Extract the [X, Y] coordinate from the center of the cell holding the provided text.  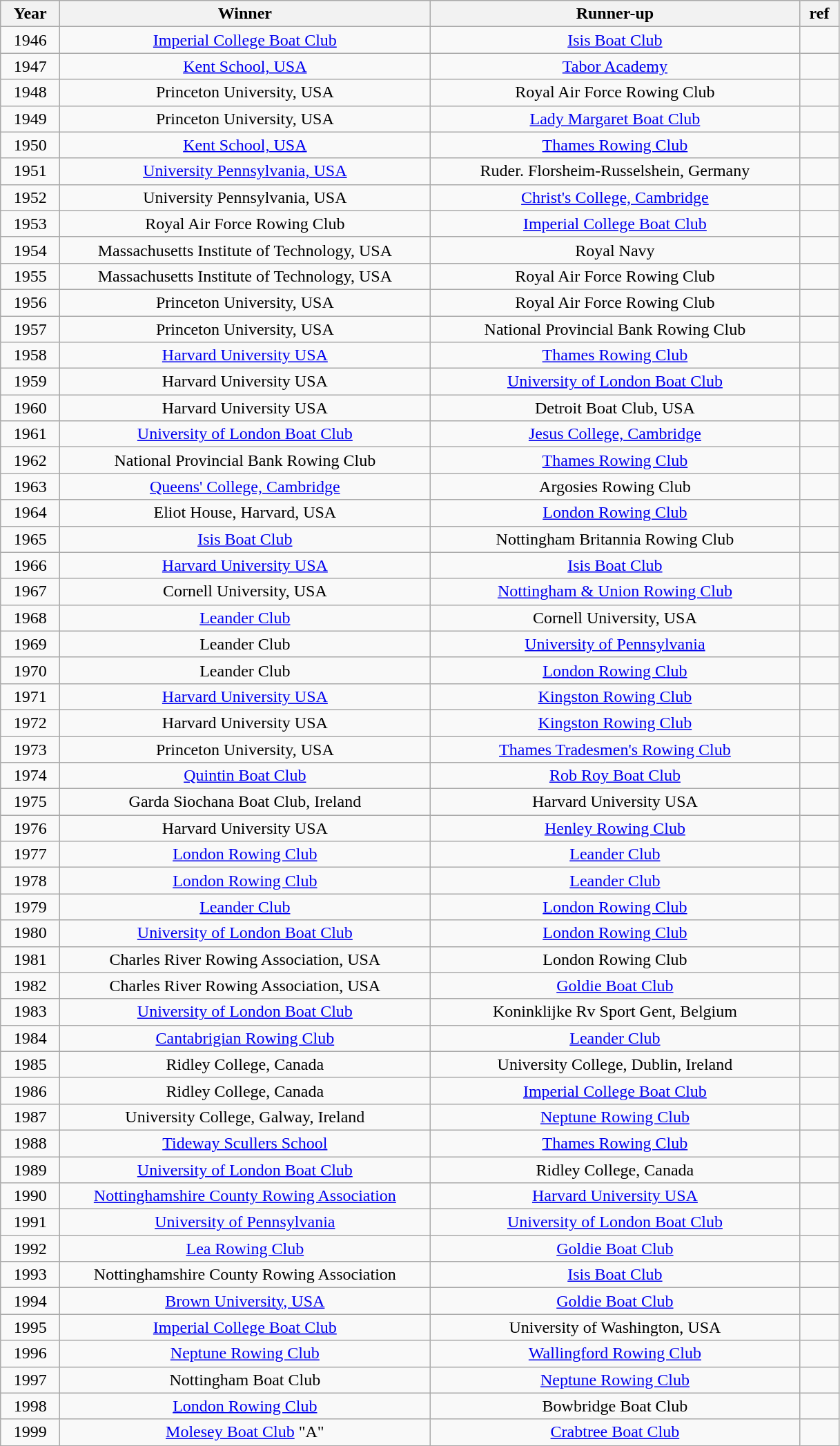
Nottingham Britannia Rowing Club [615, 539]
Nottingham & Union Rowing Club [615, 592]
1993 [30, 1275]
1973 [30, 749]
1977 [30, 854]
1983 [30, 1012]
1964 [30, 513]
Eliot House, Harvard, USA [245, 513]
1976 [30, 828]
1963 [30, 487]
Quintin Boat Club [245, 776]
1986 [30, 1091]
1974 [30, 776]
1957 [30, 329]
1989 [30, 1170]
1970 [30, 670]
1979 [30, 907]
Thames Tradesmen's Rowing Club [615, 749]
Koninklijke Rv Sport Gent, Belgium [615, 1012]
1946 [30, 40]
1992 [30, 1249]
1947 [30, 66]
Cantabrigian Rowing Club [245, 1038]
1987 [30, 1117]
1969 [30, 644]
Queens' College, Cambridge [245, 487]
1999 [30, 1432]
1949 [30, 119]
1950 [30, 145]
Wallingford Rowing Club [615, 1354]
Garda Siochana Boat Club, Ireland [245, 802]
Molesey Boat Club "A" [245, 1432]
1982 [30, 986]
Royal Navy [615, 250]
1984 [30, 1038]
1960 [30, 408]
1971 [30, 696]
1967 [30, 592]
1956 [30, 302]
1996 [30, 1354]
Year [30, 14]
Tideway Scullers School [245, 1143]
1953 [30, 224]
Lady Margaret Boat Club [615, 119]
Lea Rowing Club [245, 1249]
Ruder. Florsheim-Russelshein, Germany [615, 171]
1952 [30, 197]
Henley Rowing Club [615, 828]
1951 [30, 171]
1990 [30, 1196]
1981 [30, 959]
1954 [30, 250]
Rob Roy Boat Club [615, 776]
Winner [245, 14]
1998 [30, 1406]
1985 [30, 1064]
Christ's College, Cambridge [615, 197]
Runner-up [615, 14]
1997 [30, 1380]
1972 [30, 723]
1975 [30, 802]
ref [819, 14]
Brown University, USA [245, 1301]
1955 [30, 276]
1961 [30, 434]
1962 [30, 460]
1978 [30, 881]
1991 [30, 1222]
1966 [30, 565]
Crabtree Boat Club [615, 1432]
1995 [30, 1327]
1980 [30, 933]
1994 [30, 1301]
1988 [30, 1143]
1948 [30, 92]
1958 [30, 355]
University of Washington, USA [615, 1327]
Bowbridge Boat Club [615, 1406]
University College, Dublin, Ireland [615, 1064]
1959 [30, 382]
1968 [30, 618]
Argosies Rowing Club [615, 487]
Tabor Academy [615, 66]
1965 [30, 539]
Jesus College, Cambridge [615, 434]
Nottingham Boat Club [245, 1380]
Detroit Boat Club, USA [615, 408]
University College, Galway, Ireland [245, 1117]
